Determine the (X, Y) coordinate at the center of the cell enclosing the given text.  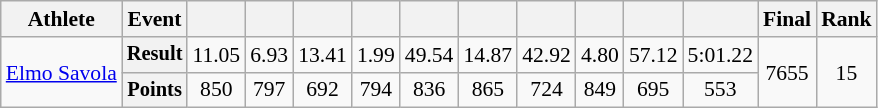
49.54 (430, 55)
13.41 (322, 55)
Athlete (62, 19)
Final (787, 19)
4.80 (600, 55)
695 (654, 90)
Elmo Savola (62, 72)
794 (376, 90)
Rank (846, 19)
6.93 (269, 55)
865 (488, 90)
Result (155, 55)
797 (269, 90)
57.12 (654, 55)
42.92 (546, 55)
850 (216, 90)
692 (322, 90)
553 (720, 90)
724 (546, 90)
Points (155, 90)
14.87 (488, 55)
5:01.22 (720, 55)
Event (155, 19)
15 (846, 72)
1.99 (376, 55)
7655 (787, 72)
836 (430, 90)
849 (600, 90)
11.05 (216, 55)
